From the cell containing the given text, extract its center point as (X, Y) coordinate. 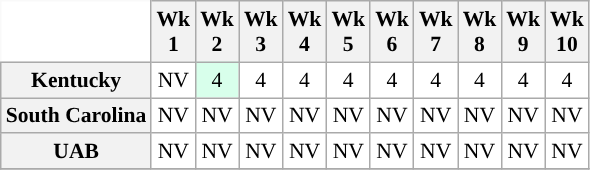
Wk9 (523, 32)
Wk2 (217, 32)
Wk6 (392, 32)
Wk7 (436, 32)
Wk3 (261, 32)
UAB (76, 152)
Kentucky (76, 80)
Wk10 (567, 32)
Wk8 (480, 32)
Wk 1 (173, 32)
Wk4 (305, 32)
South Carolina (76, 116)
Wk5 (348, 32)
